Output the (x, y) coordinate of the center of the cell containing the given text.  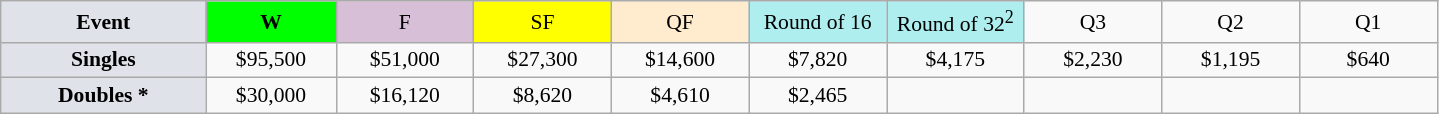
$2,465 (818, 96)
$95,500 (271, 60)
SF (543, 22)
Q2 (1231, 22)
Round of 322 (955, 22)
$7,820 (818, 60)
Event (104, 22)
W (271, 22)
$4,175 (955, 60)
$1,195 (1231, 60)
Round of 16 (818, 22)
Q1 (1368, 22)
Singles (104, 60)
$8,620 (543, 96)
$14,600 (680, 60)
Q3 (1093, 22)
$27,300 (543, 60)
$2,230 (1093, 60)
Doubles * (104, 96)
$16,120 (405, 96)
F (405, 22)
QF (680, 22)
$30,000 (271, 96)
$4,610 (680, 96)
$51,000 (405, 60)
$640 (1368, 60)
